Capture the cell that displays the provided text and extract its (X, Y) central coordinate. 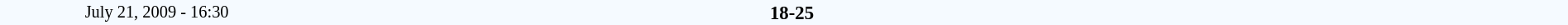
18-25 (791, 12)
July 21, 2009 - 16:30 (157, 12)
